Return [X, Y] of the center of cell containing provided text 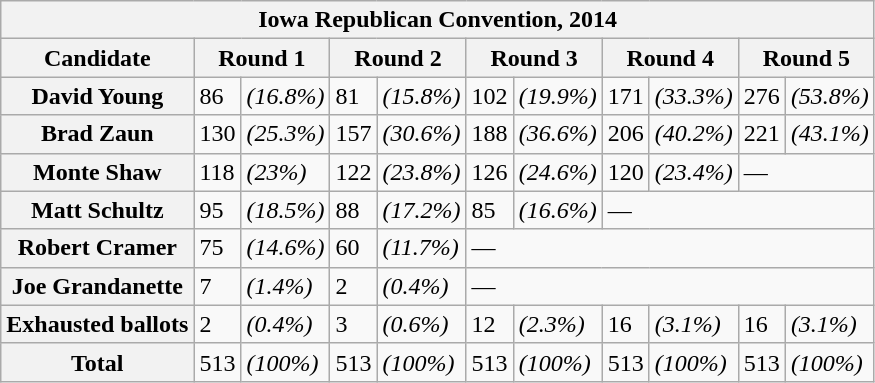
221 [762, 134]
118 [218, 172]
Round 4 [670, 58]
Matt Schultz [98, 210]
Exhausted ballots [98, 324]
(2.3%) [558, 324]
David Young [98, 96]
(18.5%) [286, 210]
171 [626, 96]
88 [354, 210]
(23.4%) [694, 172]
Round 5 [806, 58]
95 [218, 210]
85 [490, 210]
(23%) [286, 172]
(11.7%) [422, 248]
Brad Zaun [98, 134]
12 [490, 324]
Round 3 [534, 58]
122 [354, 172]
Round 2 [398, 58]
75 [218, 248]
Joe Grandanette [98, 286]
3 [354, 324]
120 [626, 172]
Monte Shaw [98, 172]
(36.6%) [558, 134]
Robert Cramer [98, 248]
81 [354, 96]
7 [218, 286]
60 [354, 248]
Iowa Republican Convention, 2014 [438, 20]
Candidate [98, 58]
(17.2%) [422, 210]
(19.9%) [558, 96]
(16.8%) [286, 96]
(1.4%) [286, 286]
126 [490, 172]
(0.6%) [422, 324]
(53.8%) [830, 96]
Round 1 [262, 58]
Total [98, 362]
(40.2%) [694, 134]
276 [762, 96]
(25.3%) [286, 134]
188 [490, 134]
(43.1%) [830, 134]
(15.8%) [422, 96]
(16.6%) [558, 210]
(23.8%) [422, 172]
102 [490, 96]
(30.6%) [422, 134]
(24.6%) [558, 172]
(14.6%) [286, 248]
(33.3%) [694, 96]
130 [218, 134]
157 [354, 134]
86 [218, 96]
206 [626, 134]
